Search for the cell housing the specified text and yield its (x, y) center coordinate. 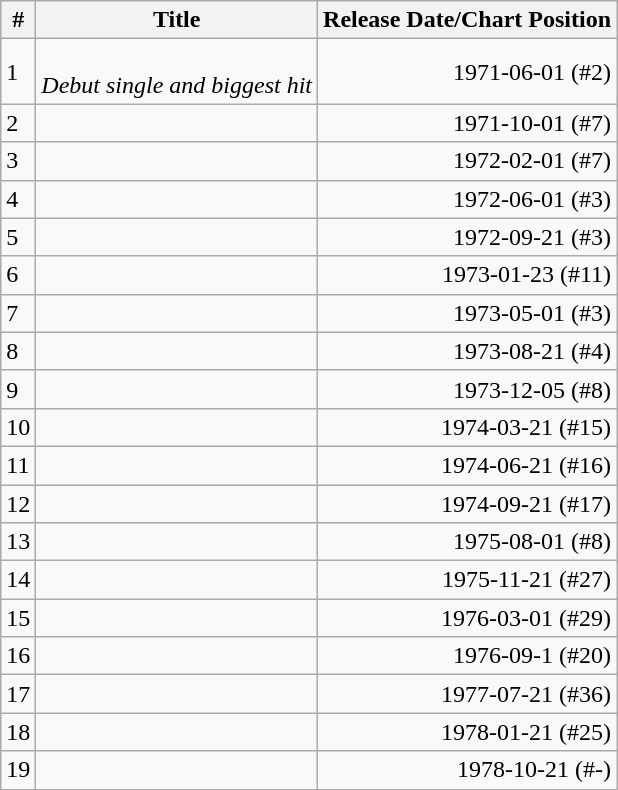
1974-06-21 (#16) (468, 465)
12 (18, 503)
Release Date/Chart Position (468, 20)
5 (18, 237)
1972-06-01 (#3) (468, 199)
# (18, 20)
14 (18, 580)
1976-03-01 (#29) (468, 618)
13 (18, 542)
Debut single and biggest hit (177, 72)
1973-08-21 (#4) (468, 351)
1976-09-1 (#20) (468, 656)
1971-06-01 (#2) (468, 72)
17 (18, 694)
1 (18, 72)
1975-08-01 (#8) (468, 542)
1974-09-21 (#17) (468, 503)
1973-01-23 (#11) (468, 275)
16 (18, 656)
8 (18, 351)
1978-01-21 (#25) (468, 732)
10 (18, 427)
1973-12-05 (#8) (468, 389)
11 (18, 465)
1973-05-01 (#3) (468, 313)
3 (18, 161)
1978-10-21 (#-) (468, 770)
19 (18, 770)
1971-10-01 (#7) (468, 123)
18 (18, 732)
7 (18, 313)
4 (18, 199)
1972-09-21 (#3) (468, 237)
2 (18, 123)
1975-11-21 (#27) (468, 580)
Title (177, 20)
1974-03-21 (#15) (468, 427)
1972-02-01 (#7) (468, 161)
6 (18, 275)
9 (18, 389)
1977-07-21 (#36) (468, 694)
15 (18, 618)
